Find where the given text appears and provide that cell's center as [x, y] coordinate. 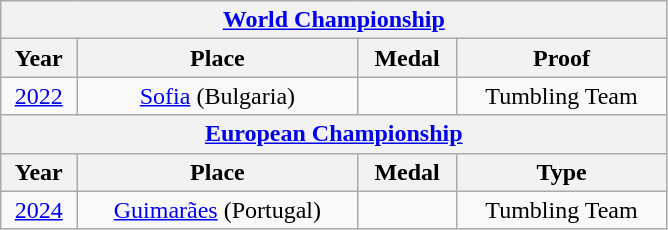
European Championship [334, 134]
Sofia (Bulgaria) [218, 96]
2024 [39, 210]
Proof [561, 58]
2022 [39, 96]
World Championship [334, 20]
Type [561, 172]
Guimarães (Portugal) [218, 210]
